Locate the cell with the specified text and output its (x, y) center coordinate. 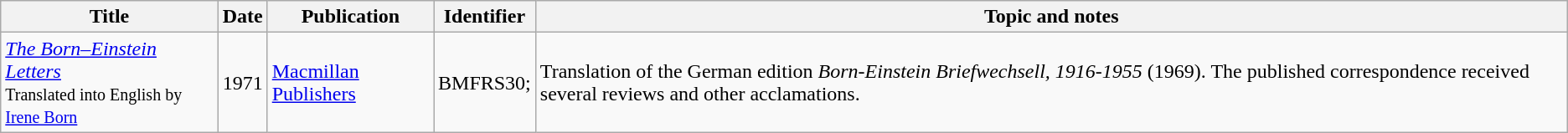
BMFRS30; (485, 82)
The Born–Einstein LettersTranslated into English by Irene Born (109, 82)
Macmillan Publishers (350, 82)
Identifier (485, 17)
Date (243, 17)
Title (109, 17)
1971 (243, 82)
Publication (350, 17)
Topic and notes (1051, 17)
